Extract the [X, Y] coordinate from the center of the cell holding the provided text.  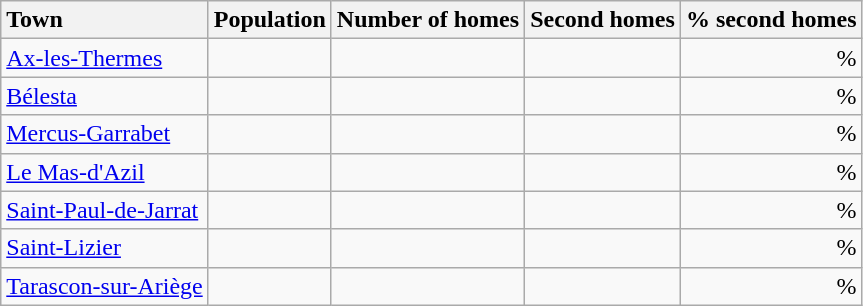
Population [270, 20]
Le Mas-d'Azil [104, 172]
Saint-Lizier [104, 248]
Bélesta [104, 96]
Mercus-Garrabet [104, 134]
Number of homes [428, 20]
Ax-les-Thermes [104, 58]
Second homes [603, 20]
Town [104, 20]
Tarascon-sur-Ariège [104, 286]
% second homes [771, 20]
Saint-Paul-de-Jarrat [104, 210]
